Extract the [X, Y] coordinate from the center of the cell holding the provided text.  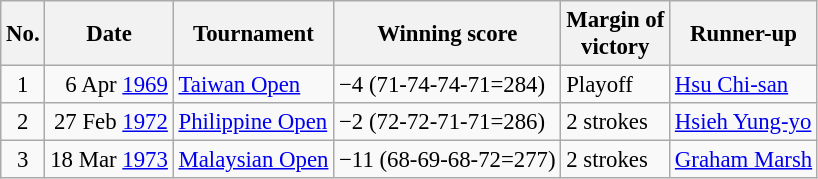
−4 (71-74-74-71=284) [448, 85]
Malaysian Open [254, 160]
Winning score [448, 34]
Hsu Chi-san [744, 85]
No. [23, 34]
2 [23, 122]
Taiwan Open [254, 85]
Margin ofvictory [616, 34]
Date [109, 34]
−2 (72-72-71-71=286) [448, 122]
3 [23, 160]
Playoff [616, 85]
18 Mar 1973 [109, 160]
1 [23, 85]
6 Apr 1969 [109, 85]
Runner-up [744, 34]
Hsieh Yung-yo [744, 122]
27 Feb 1972 [109, 122]
Philippine Open [254, 122]
−11 (68-69-68-72=277) [448, 160]
Graham Marsh [744, 160]
Tournament [254, 34]
